Locate the cell with the specified text and output its (X, Y) center coordinate. 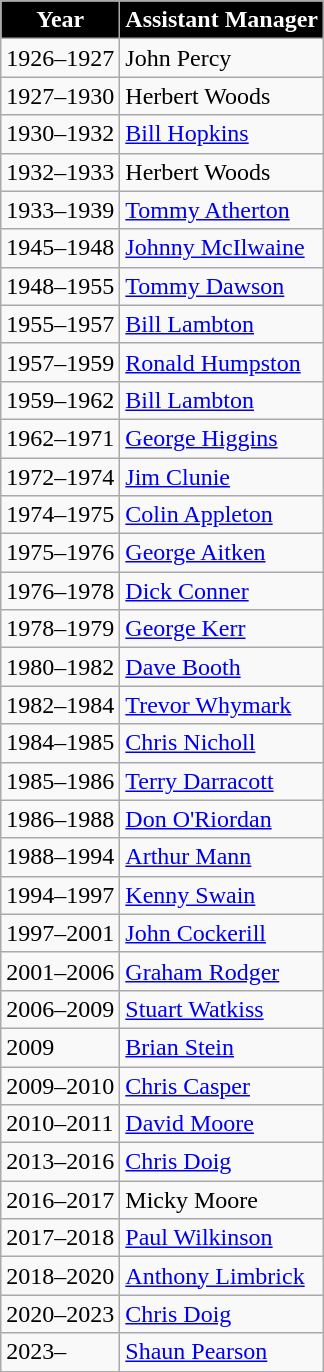
1933–1939 (60, 210)
1927–1930 (60, 96)
1955–1957 (60, 324)
George Kerr (222, 629)
1988–1994 (60, 857)
1976–1978 (60, 591)
1975–1976 (60, 553)
Year (60, 20)
1945–1948 (60, 248)
George Higgins (222, 438)
David Moore (222, 1124)
2010–2011 (60, 1124)
1994–1997 (60, 895)
Ronald Humpston (222, 362)
Colin Appleton (222, 515)
Paul Wilkinson (222, 1238)
2006–2009 (60, 1009)
1957–1959 (60, 362)
Stuart Watkiss (222, 1009)
Dick Conner (222, 591)
2009–2010 (60, 1085)
Brian Stein (222, 1047)
1948–1955 (60, 286)
Don O'Riordan (222, 819)
1959–1962 (60, 400)
Arthur Mann (222, 857)
1972–1974 (60, 477)
Jim Clunie (222, 477)
1986–1988 (60, 819)
2018–2020 (60, 1276)
2016–2017 (60, 1200)
2001–2006 (60, 971)
2023– (60, 1352)
2017–2018 (60, 1238)
1978–1979 (60, 629)
Trevor Whymark (222, 705)
2009 (60, 1047)
Shaun Pearson (222, 1352)
2013–2016 (60, 1162)
1974–1975 (60, 515)
Bill Hopkins (222, 134)
Tommy Dawson (222, 286)
1926–1927 (60, 58)
Terry Darracott (222, 781)
1930–1932 (60, 134)
1984–1985 (60, 743)
1982–1984 (60, 705)
1980–1982 (60, 667)
1932–1933 (60, 172)
Micky Moore (222, 1200)
Johnny McIlwaine (222, 248)
Anthony Limbrick (222, 1276)
John Percy (222, 58)
George Aitken (222, 553)
Chris Nicholl (222, 743)
Chris Casper (222, 1085)
1985–1986 (60, 781)
Kenny Swain (222, 895)
1962–1971 (60, 438)
1997–2001 (60, 933)
2020–2023 (60, 1314)
Graham Rodger (222, 971)
John Cockerill (222, 933)
Dave Booth (222, 667)
Tommy Atherton (222, 210)
Assistant Manager (222, 20)
